Identify which cell holds the provided text, then report its (x, y) central coordinate. 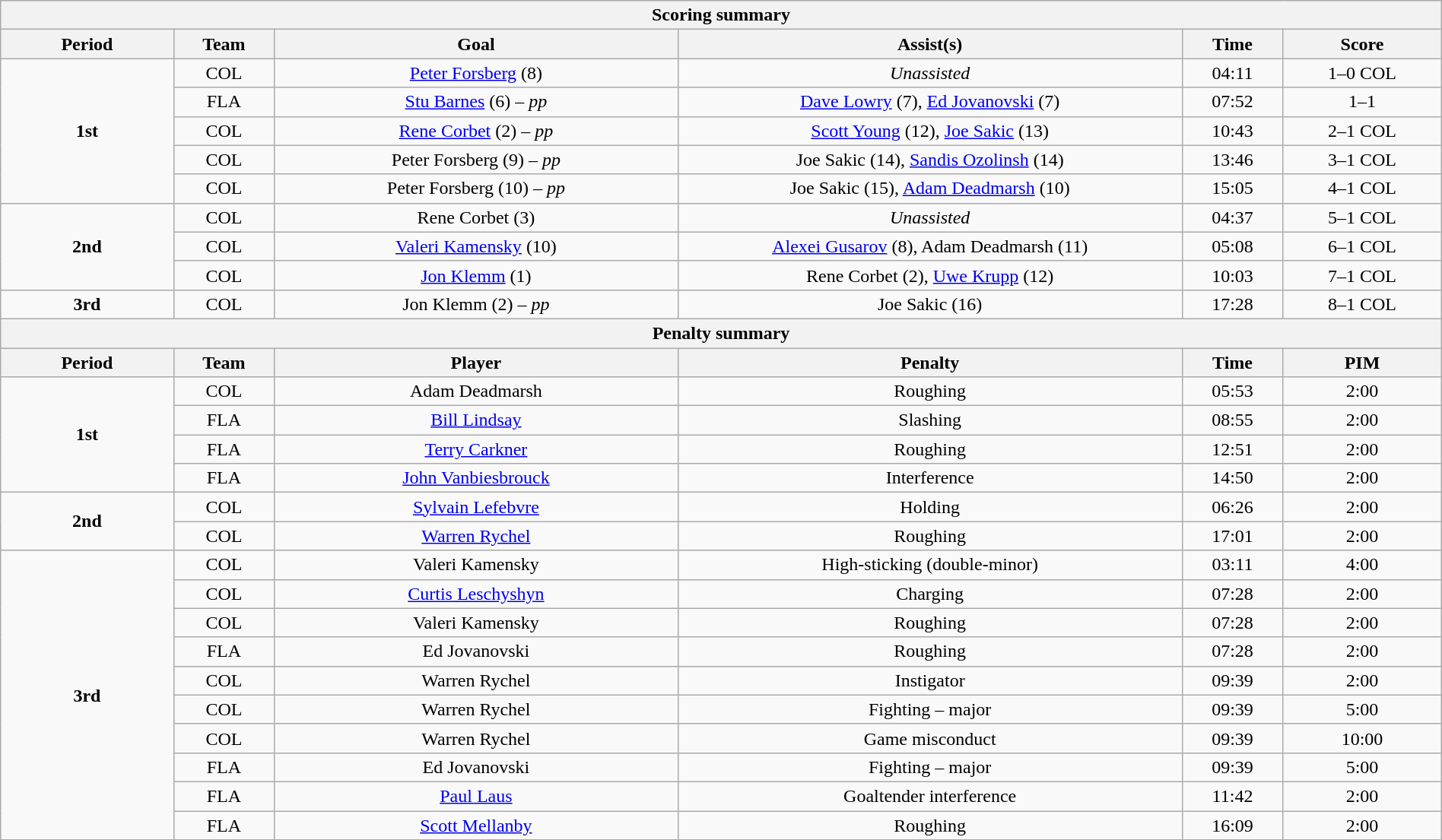
10:00 (1362, 738)
Scott Young (12), Joe Sakic (13) (929, 131)
Rene Corbet (3) (476, 217)
Jon Klemm (2) – pp (476, 304)
Goaltender interference (929, 796)
Valeri Kamensky (10) (476, 246)
Stu Barnes (6) – pp (476, 102)
8–1 COL (1362, 304)
Scoring summary (721, 15)
17:28 (1232, 304)
Bill Lindsay (476, 420)
Game misconduct (929, 738)
04:37 (1232, 217)
Curtis Leschyshyn (476, 594)
High-sticking (double-minor) (929, 565)
Interference (929, 478)
Sylvain Lefebvre (476, 507)
07:52 (1232, 102)
2–1 COL (1362, 131)
Alexei Gusarov (8), Adam Deadmarsh (11) (929, 246)
06:26 (1232, 507)
Assist(s) (929, 44)
3–1 COL (1362, 160)
PIM (1362, 363)
13:46 (1232, 160)
Holding (929, 507)
05:53 (1232, 391)
4:00 (1362, 565)
4–1 COL (1362, 189)
Scott Mellanby (476, 825)
Penalty summary (721, 333)
Paul Laus (476, 796)
04:11 (1232, 73)
14:50 (1232, 478)
Peter Forsberg (9) – pp (476, 160)
Peter Forsberg (8) (476, 73)
Slashing (929, 420)
6–1 COL (1362, 246)
Jon Klemm (1) (476, 275)
1–1 (1362, 102)
11:42 (1232, 796)
12:51 (1232, 449)
Goal (476, 44)
08:55 (1232, 420)
Player (476, 363)
Score (1362, 44)
Rene Corbet (2) – pp (476, 131)
03:11 (1232, 565)
Dave Lowry (7), Ed Jovanovski (7) (929, 102)
5–1 COL (1362, 217)
Peter Forsberg (10) – pp (476, 189)
John Vanbiesbrouck (476, 478)
05:08 (1232, 246)
10:43 (1232, 131)
Rene Corbet (2), Uwe Krupp (12) (929, 275)
1–0 COL (1362, 73)
Charging (929, 594)
Penalty (929, 363)
Joe Sakic (15), Adam Deadmarsh (10) (929, 189)
15:05 (1232, 189)
Adam Deadmarsh (476, 391)
17:01 (1232, 536)
10:03 (1232, 275)
Joe Sakic (14), Sandis Ozolinsh (14) (929, 160)
Joe Sakic (16) (929, 304)
Terry Carkner (476, 449)
7–1 COL (1362, 275)
Instigator (929, 680)
16:09 (1232, 825)
